Scan for the cell matching the given text and deliver its [X, Y] coordinate at center. 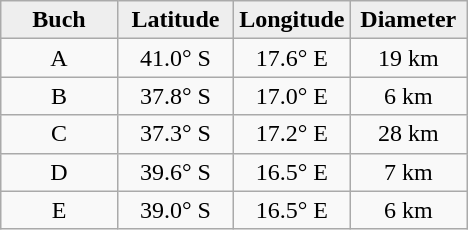
37.8° S [175, 96]
17.6° E [292, 58]
37.3° S [175, 134]
41.0° S [175, 58]
D [59, 172]
Longitude [292, 20]
C [59, 134]
Diameter [408, 20]
17.2° E [292, 134]
28 km [408, 134]
39.0° S [175, 210]
Buch [59, 20]
E [59, 210]
17.0° E [292, 96]
19 km [408, 58]
Latitude [175, 20]
7 km [408, 172]
B [59, 96]
A [59, 58]
39.6° S [175, 172]
